For the text-containing cell, return its midpoint in [X, Y] coordinate format. 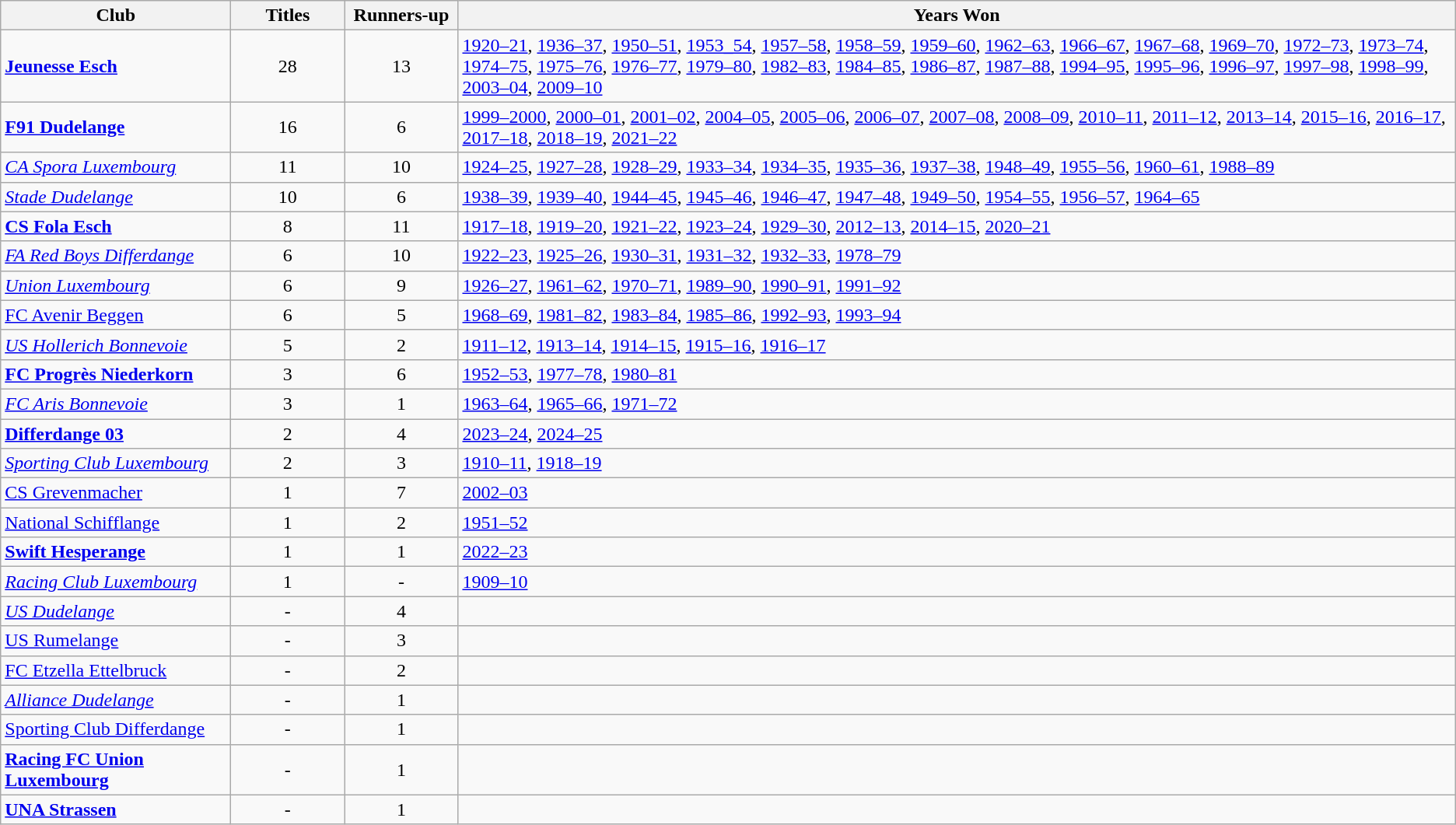
2022–23 [957, 552]
1952–53, 1977–78, 1980–81 [957, 374]
1909–10 [957, 582]
13 [401, 66]
Stade Dudelange [116, 197]
FA Red Boys Differdange [116, 256]
1924–25, 1927–28, 1928–29, 1933–34, 1934–35, 1935–36, 1937–38, 1948–49, 1955–56, 1960–61, 1988–89 [957, 167]
Differdange 03 [116, 433]
1922–23, 1925–26, 1930–31, 1931–32, 1932–33, 1978–79 [957, 256]
2002–03 [957, 493]
1963–64, 1965–66, 1971–72 [957, 404]
1926–27, 1961–62, 1970–71, 1989–90, 1990–91, 1991–92 [957, 285]
7 [401, 493]
US Rumelange [116, 641]
9 [401, 285]
National Schifflange [116, 523]
1938–39, 1939–40, 1944–45, 1945–46, 1946–47, 1947–48, 1949–50, 1954–55, 1956–57, 1964–65 [957, 197]
F91 Dudelange [116, 128]
2023–24, 2024–25 [957, 433]
Sporting Club Differdange [116, 729]
CS Grevenmacher [116, 493]
Club [116, 16]
1951–52 [957, 523]
1917–18, 1919–20, 1921–22, 1923–24, 1929–30, 2012–13, 2014–15, 2020–21 [957, 226]
US Dudelange [116, 611]
1999–2000, 2000–01, 2001–02, 2004–05, 2005–06, 2006–07, 2007–08, 2008–09, 2010–11, 2011–12, 2013–14, 2015–16, 2016–17, 2017–18, 2018–19, 2021–22 [957, 128]
Jeunesse Esch [116, 66]
CA Spora Luxembourg [116, 167]
UNA Strassen [116, 809]
Alliance Dudelange [116, 700]
FC Progrès Niederkorn [116, 374]
8 [288, 226]
Union Luxembourg [116, 285]
16 [288, 128]
FC Aris Bonnevoie [116, 404]
Years Won [957, 16]
Racing FC Union Luxembourg [116, 770]
US Hollerich Bonnevoie [116, 344]
1911–12, 1913–14, 1914–15, 1915–16, 1916–17 [957, 344]
Racing Club Luxembourg [116, 582]
Swift Hesperange [116, 552]
1910–11, 1918–19 [957, 463]
Titles [288, 16]
Sporting Club Luxembourg [116, 463]
28 [288, 66]
1968–69, 1981–82, 1983–84, 1985–86, 1992–93, 1993–94 [957, 315]
CS Fola Esch [116, 226]
FC Etzella Ettelbruck [116, 670]
FC Avenir Beggen [116, 315]
Runners-up [401, 16]
